Provide the [x, y] coordinate of the cell's center where the given text is located.  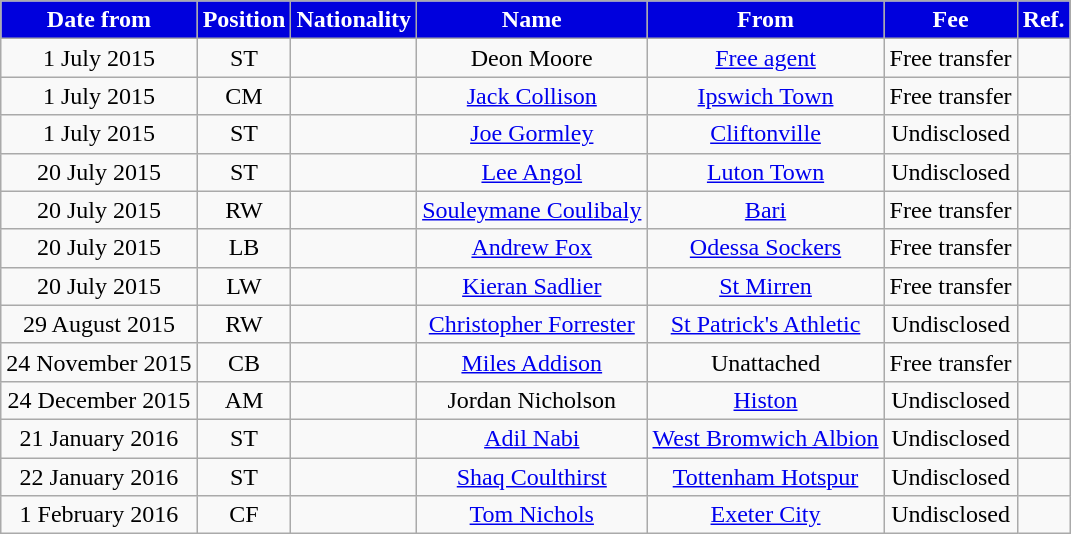
Name [532, 20]
Kieran Sadlier [532, 286]
24 November 2015 [99, 362]
Date from [99, 20]
Tottenham Hotspur [766, 477]
Fee [950, 20]
Exeter City [766, 515]
Unattached [766, 362]
Miles Addison [532, 362]
Andrew Fox [532, 248]
Free agent [766, 58]
LW [244, 286]
Souleymane Coulibaly [532, 210]
From [766, 20]
21 January 2016 [99, 438]
Christopher Forrester [532, 324]
Lee Angol [532, 172]
AM [244, 400]
Ref. [1044, 20]
Jack Collison [532, 96]
22 January 2016 [99, 477]
Histon [766, 400]
29 August 2015 [99, 324]
Tom Nichols [532, 515]
West Bromwich Albion [766, 438]
CB [244, 362]
Luton Town [766, 172]
24 December 2015 [99, 400]
CF [244, 515]
LB [244, 248]
Adil Nabi [532, 438]
Jordan Nicholson [532, 400]
CM [244, 96]
Ipswich Town [766, 96]
Joe Gormley [532, 134]
St Mirren [766, 286]
Odessa Sockers [766, 248]
St Patrick's Athletic [766, 324]
1 February 2016 [99, 515]
Shaq Coulthirst [532, 477]
Nationality [354, 20]
Bari [766, 210]
Cliftonville [766, 134]
Deon Moore [532, 58]
Position [244, 20]
